From the cell containing the given text, extract its center point as (x, y) coordinate. 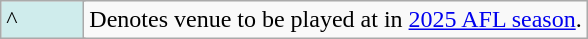
^ (42, 20)
Denotes venue to be played at in 2025 AFL season. (336, 20)
